Detect which cell encompasses the target text, then output its (x, y) center coordinate. 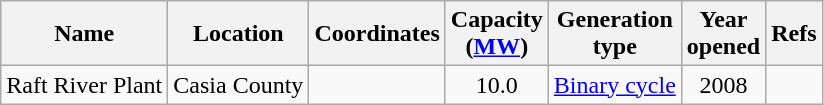
Location (238, 34)
Generationtype (614, 34)
Binary cycle (614, 85)
Refs (794, 34)
Casia County (238, 85)
Yearopened (723, 34)
Coordinates (377, 34)
Name (84, 34)
Capacity(MW) (496, 34)
Raft River Plant (84, 85)
10.0 (496, 85)
2008 (723, 85)
